From the cell containing the given text, extract its center point as (X, Y) coordinate. 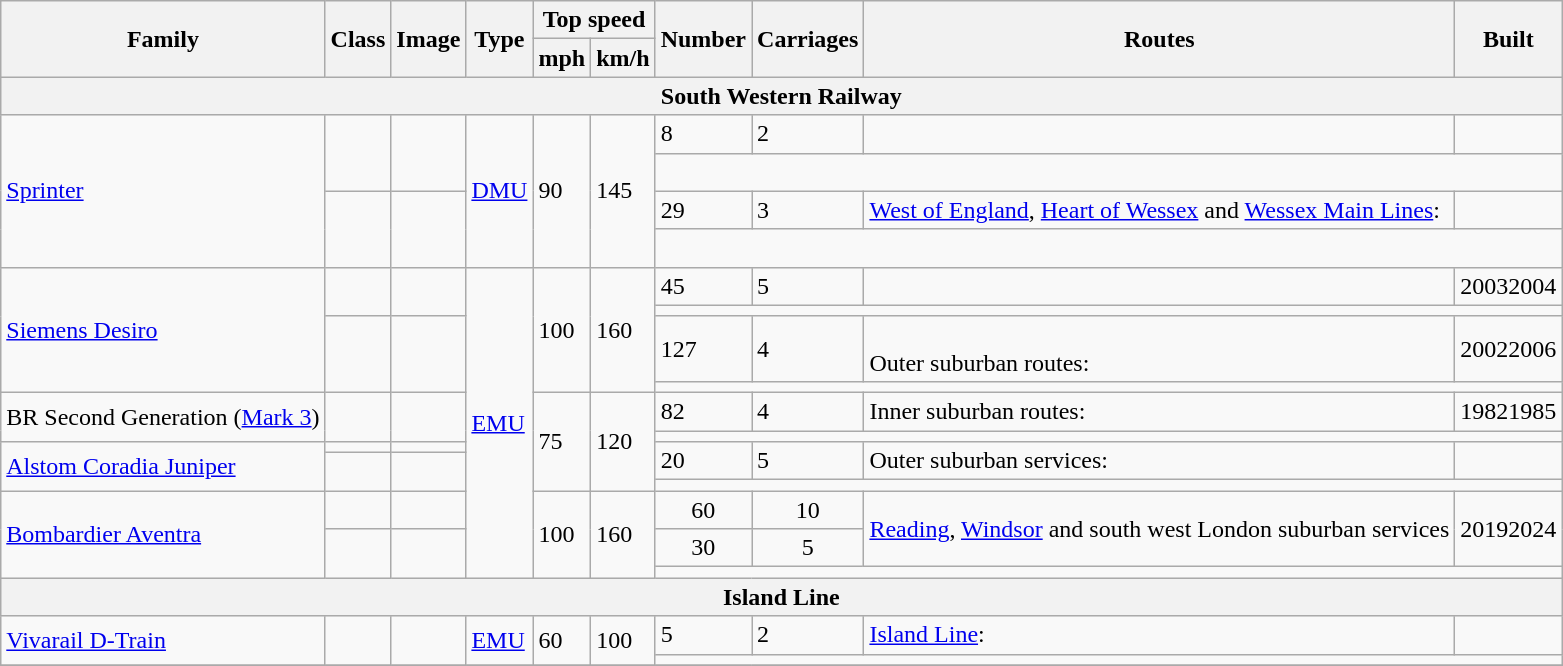
45 (703, 286)
3 (808, 210)
Island Line (782, 597)
75 (562, 441)
Top speed (594, 20)
km/h (623, 58)
Vivarail D-Train (163, 640)
20032004 (1508, 286)
Outer suburban routes: (1160, 348)
Image (428, 39)
Bombardier Aventra (163, 534)
8 (703, 134)
Inner suburban routes: (1160, 411)
mph (562, 58)
20022006 (1508, 348)
145 (623, 191)
Sprinter (163, 191)
Reading, Windsor and south west London suburban services (1160, 529)
Class (358, 39)
Type (500, 39)
Siemens Desiro (163, 330)
29 (703, 210)
South Western Railway (782, 96)
120 (623, 441)
Alstom Coradia Juniper (163, 466)
90 (562, 191)
Number (703, 39)
Routes (1160, 39)
Family (163, 39)
127 (703, 348)
Island Line: (1160, 635)
DMU (500, 191)
Carriages (808, 39)
30 (703, 548)
Outer suburban services: (1160, 461)
82 (703, 411)
19821985 (1508, 411)
Built (1508, 39)
West of England, Heart of Wessex and Wessex Main Lines: (1160, 210)
10 (808, 510)
BR Second Generation (Mark 3) (163, 416)
20 (703, 461)
20192024 (1508, 529)
